For the text-containing cell, return its midpoint in [x, y] coordinate format. 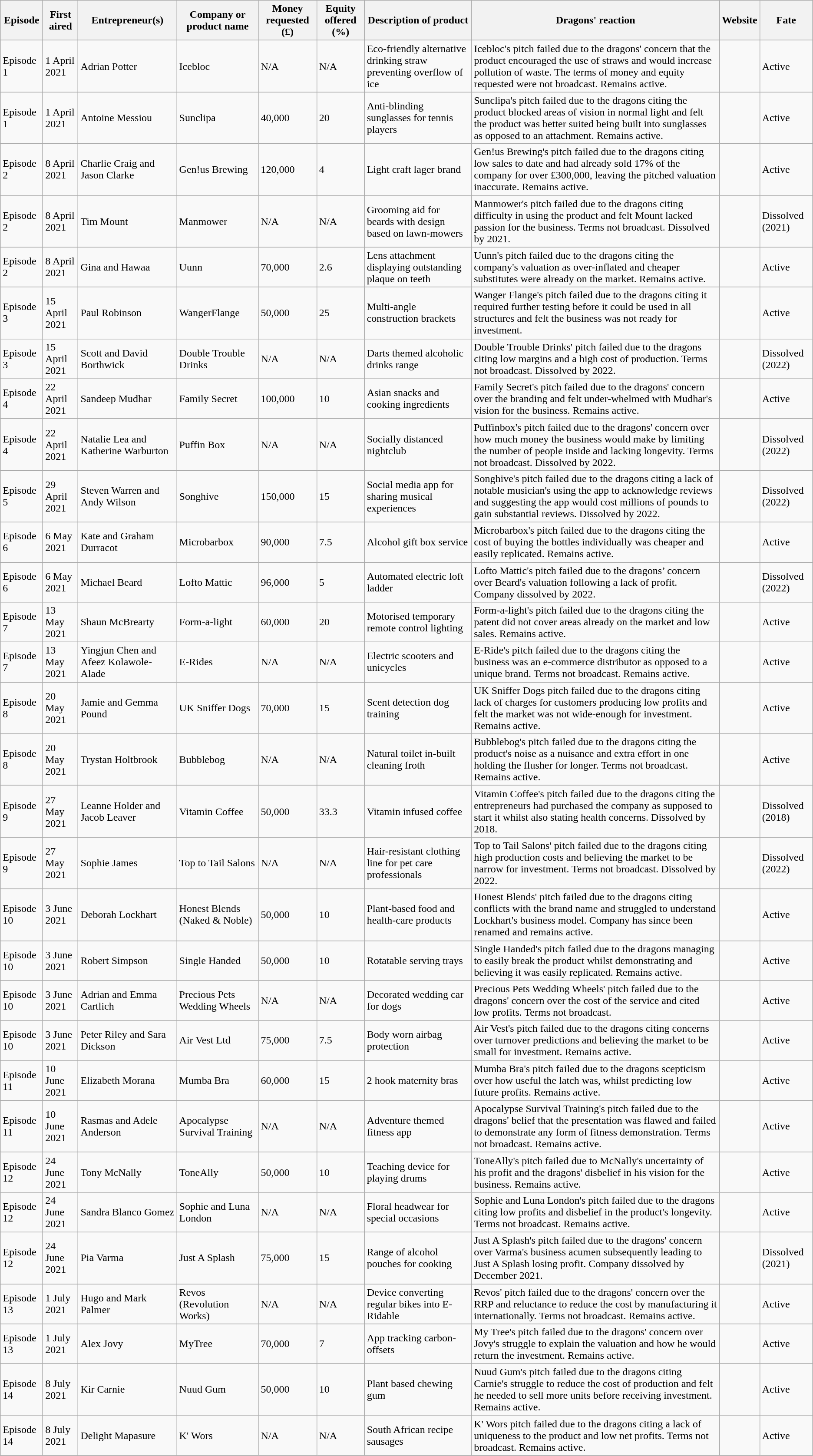
Decorated wedding car for dogs [418, 1000]
Lofto Mattic [218, 582]
Automated electric loft ladder [418, 582]
App tracking carbon-offsets [418, 1344]
Double Trouble Drinks [218, 359]
Charlie Craig and Jason Clarke [128, 169]
Gina and Hawaa [128, 267]
Trystan Holtbrook [128, 760]
Mumba Bra [218, 1080]
Nuud Gum [218, 1390]
Family Secret [218, 399]
Alex Jovy [128, 1344]
Michael Beard [128, 582]
Plant based chewing gum [418, 1390]
Body worn airbag protection [418, 1040]
Manmower [218, 221]
Website [740, 20]
Kir Carnie [128, 1390]
Asian snacks and cooking ingredients [418, 399]
Icebloc [218, 66]
Bubblebog [218, 760]
Alcohol gift box service [418, 542]
Precious Pets Wedding Wheels [218, 1000]
Peter Riley and Sara Dickson [128, 1040]
Natural toilet in-built cleaning froth [418, 760]
Scent detection dog training [418, 708]
Anti-blinding sunglasses for tennis players [418, 118]
Pia Varma [128, 1258]
Single Handed [218, 961]
Songhive [218, 496]
120,000 [288, 169]
Sandeep Mudhar [128, 399]
Apocalypse Survival Training [218, 1126]
33.3 [340, 811]
E-Rides [218, 662]
Elizabeth Morana [128, 1080]
40,000 [288, 118]
Shaun McBrearty [128, 622]
Device converting regular bikes into E-Ridable [418, 1304]
Dissolved (2018) [786, 811]
Range of alcohol pouches for cooking [418, 1258]
Rotatable serving trays [418, 961]
Sunclipa [218, 118]
Lofto Mattic's pitch failed due to the dragons’ concern over Beard's valuation following a lack of profit. Company dissolved by 2022. [596, 582]
Vitamin Coffee [218, 811]
7 [340, 1344]
90,000 [288, 542]
Yingjun Chen and Afeez Kolawole-Alade [128, 662]
Air Vest Ltd [218, 1040]
Adrian and Emma Cartlich [128, 1000]
29 April 2021 [61, 496]
Adrian Potter [128, 66]
Tim Mount [128, 221]
Just A Splash [218, 1258]
Lens attachment displaying outstanding plaque on teeth [418, 267]
Steven Warren and Andy Wilson [128, 496]
Hair-resistant clothing line for pet care professionals [418, 863]
Puffin Box [218, 445]
MyTree [218, 1344]
Deborah Lockhart [128, 915]
First aired [61, 20]
2.6 [340, 267]
Revos (Revolution Works) [218, 1304]
Multi-angle construction brackets [418, 313]
Plant-based food and health-care products [418, 915]
Microbarbox's pitch failed due to the dragons citing the cost of buying the bottles individually was cheaper and easily replicated. Remains active. [596, 542]
Form-a-light's pitch failed due to the dragons citing the patent did not cover areas already on the market and low sales. Remains active. [596, 622]
Dragons' reaction [596, 20]
Jamie and Gemma Pound [128, 708]
Equity offered (%) [340, 20]
K' Wors pitch failed due to the dragons citing a lack of uniqueness to the product and low net profits. Terms not broadcast. Remains active. [596, 1436]
Scott and David Borthwick [128, 359]
Top to Tail Salons [218, 863]
Socially distanced nightclub [418, 445]
Electric scooters and unicycles [418, 662]
96,000 [288, 582]
Hugo and Mark Palmer [128, 1304]
Motorised temporary remote control lighting [418, 622]
Episode 5 [22, 496]
Robert Simpson [128, 961]
5 [340, 582]
Money requested (£) [288, 20]
Entrepreneur(s) [128, 20]
Teaching device for playing drums [418, 1172]
Fate [786, 20]
25 [340, 313]
Honest Blends (Naked & Noble) [218, 915]
100,000 [288, 399]
Vitamin infused coffee [418, 811]
Mumba Bra's pitch failed due to the dragons scepticism over how useful the latch was, whilst predicting low future profits. Remains active. [596, 1080]
Eco-friendly alternative drinking straw preventing overflow of ice [418, 66]
Form-a-light [218, 622]
4 [340, 169]
150,000 [288, 496]
Antoine Messiou [128, 118]
Darts themed alcoholic drinks range [418, 359]
Social media app for sharing musical experiences [418, 496]
Light craft lager brand [418, 169]
Kate and Graham Durracot [128, 542]
Leanne Holder and Jacob Leaver [128, 811]
UK Sniffer Dogs [218, 708]
Paul Robinson [128, 313]
Floral headwear for special occasions [418, 1212]
ToneAlly's pitch failed due to McNally's uncertainty of his profit and the dragons' disbelief in his vision for the business. Remains active. [596, 1172]
Tony McNally [128, 1172]
Adventure themed fitness app [418, 1126]
Precious Pets Wedding Wheels' pitch failed due to the dragons' concern over the cost of the service and cited low profits. Terms not broadcast. [596, 1000]
Rasmas and Adele Anderson [128, 1126]
Uunn [218, 267]
Episode [22, 20]
Microbarbox [218, 542]
ToneAlly [218, 1172]
Sophie and Luna London [218, 1212]
Sophie James [128, 863]
Description of product [418, 20]
K' Wors [218, 1436]
Delight Mapasure [128, 1436]
Natalie Lea and Katherine Warburton [128, 445]
Gen!us Brewing [218, 169]
2 hook maternity bras [418, 1080]
Sandra Blanco Gomez [128, 1212]
Double Trouble Drinks' pitch failed due to the dragons citing low margins and a high cost of production. Terms not broadcast. Dissolved by 2022. [596, 359]
WangerFlange [218, 313]
South African recipe sausages [418, 1436]
Grooming aid for beards with design based on lawn-mowers [418, 221]
Company or product name [218, 20]
